Capture the cell that displays the provided text and extract its [x, y] central coordinate. 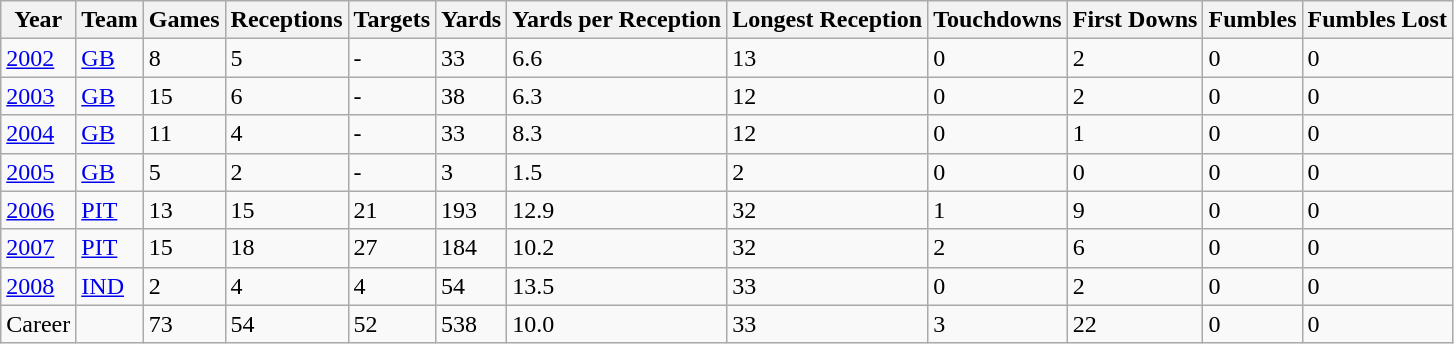
73 [184, 324]
Fumbles Lost [1377, 20]
Receptions [286, 20]
IND [110, 286]
Games [184, 20]
21 [392, 210]
Team [110, 20]
Yards per Reception [617, 20]
6.3 [617, 96]
10.0 [617, 324]
193 [472, 210]
18 [286, 248]
2004 [38, 134]
38 [472, 96]
2008 [38, 286]
9 [1135, 210]
27 [392, 248]
6.6 [617, 58]
Yards [472, 20]
13.5 [617, 286]
10.2 [617, 248]
2002 [38, 58]
Fumbles [1252, 20]
Year [38, 20]
8.3 [617, 134]
Longest Reception [828, 20]
8 [184, 58]
Career [38, 324]
12.9 [617, 210]
538 [472, 324]
11 [184, 134]
2006 [38, 210]
First Downs [1135, 20]
2007 [38, 248]
184 [472, 248]
22 [1135, 324]
Touchdowns [998, 20]
1.5 [617, 172]
2005 [38, 172]
52 [392, 324]
2003 [38, 96]
Targets [392, 20]
